Return the (X, Y) coordinate for the center point of the cell that contains the specified text.  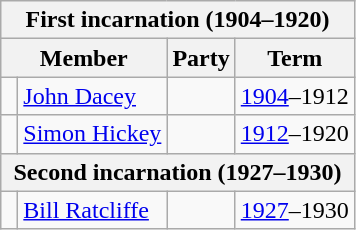
1904–1912 (294, 96)
1912–1920 (294, 134)
Term (294, 58)
Second incarnation (1927–1930) (178, 172)
Member (84, 58)
1927–1930 (294, 210)
John Dacey (92, 96)
First incarnation (1904–1920) (178, 20)
Bill Ratcliffe (92, 210)
Simon Hickey (92, 134)
Party (201, 58)
